From the cell containing the given text, extract its center point as (X, Y) coordinate. 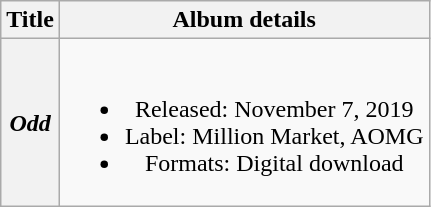
Album details (244, 20)
Released: November 7, 2019Label: Million Market, AOMGFormats: Digital download (244, 122)
Title (30, 20)
Odd (30, 122)
